Capture the cell that displays the provided text and extract its (X, Y) central coordinate. 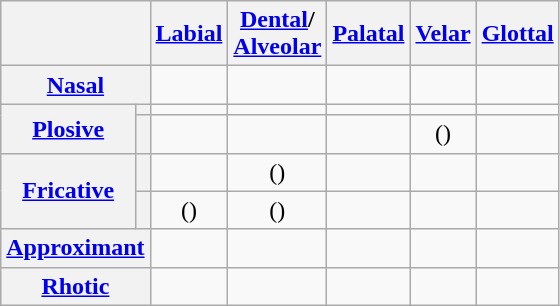
Labial (189, 34)
Approximant (76, 248)
Plosive (68, 128)
Fricative (68, 191)
Velar (443, 34)
Dental/Alveolar (278, 34)
Rhotic (76, 286)
Nasal (76, 85)
Palatal (368, 34)
Glottal (518, 34)
